Scan for the cell matching the given text and deliver its [x, y] coordinate at center. 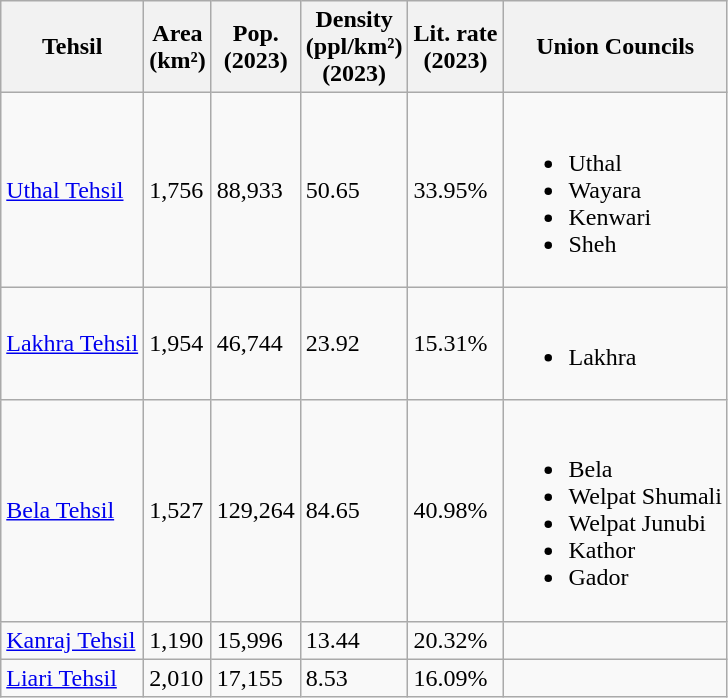
15,996 [256, 640]
1,190 [178, 640]
Density(ppl/km²)(2023) [354, 47]
50.65 [354, 190]
88,933 [256, 190]
Uthal Tehsil [72, 190]
23.92 [354, 344]
Lakhra [615, 344]
Lit. rate(2023) [456, 47]
46,744 [256, 344]
17,155 [256, 678]
BelaWelpat ShumaliWelpat JunubiKathorGador [615, 510]
84.65 [354, 510]
Union Councils [615, 47]
1,954 [178, 344]
8.53 [354, 678]
13.44 [354, 640]
15.31% [456, 344]
1,756 [178, 190]
Liari Tehsil [72, 678]
Area(km²) [178, 47]
Tehsil [72, 47]
UthalWayaraKenwariSheh [615, 190]
Pop.(2023) [256, 47]
16.09% [456, 678]
33.95% [456, 190]
1,527 [178, 510]
40.98% [456, 510]
20.32% [456, 640]
Bela Tehsil [72, 510]
Lakhra Tehsil [72, 344]
129,264 [256, 510]
Kanraj Tehsil [72, 640]
2,010 [178, 678]
